Determine the (x, y) coordinate at the center of the cell enclosing the given text.  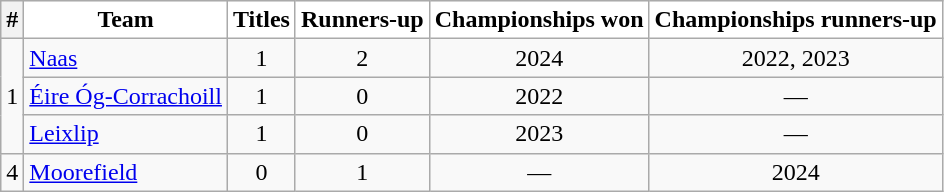
Team (126, 20)
2023 (539, 134)
Éire Óg-Corrachoill (126, 96)
Titles (261, 20)
Championships runners-up (796, 20)
Leixlip (126, 134)
4 (12, 172)
Runners-up (362, 20)
# (12, 20)
Championships won (539, 20)
2 (362, 58)
Moorefield (126, 172)
2022 (539, 96)
Naas (126, 58)
2022, 2023 (796, 58)
